Capture the cell that displays the provided text and extract its [x, y] central coordinate. 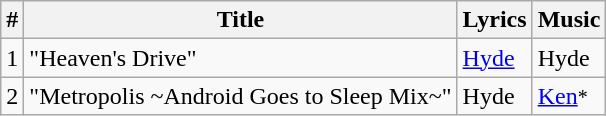
"Heaven's Drive" [240, 58]
Title [240, 20]
# [12, 20]
1 [12, 58]
Lyrics [494, 20]
2 [12, 96]
Music [569, 20]
Ken* [569, 96]
"Metropolis ~Android Goes to Sleep Mix~" [240, 96]
